Extract the (X, Y) coordinate from the center of the cell holding the provided text.  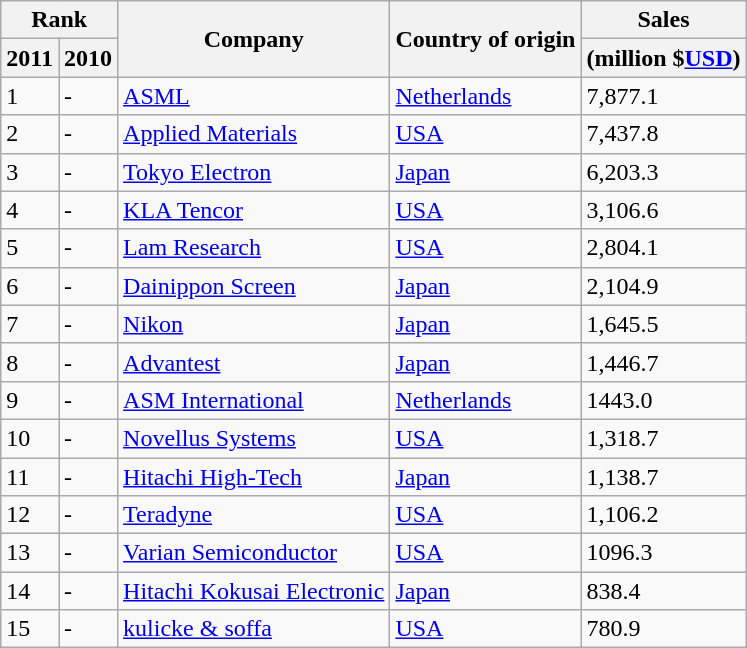
1,645.5 (664, 324)
1443.0 (664, 400)
Nikon (254, 324)
Teradyne (254, 515)
Lam Research (254, 248)
3,106.6 (664, 210)
2011 (30, 58)
838.4 (664, 591)
4 (30, 210)
2,104.9 (664, 286)
12 (30, 515)
2 (30, 134)
9 (30, 400)
3 (30, 172)
780.9 (664, 629)
8 (30, 362)
Novellus Systems (254, 438)
ASML (254, 96)
13 (30, 553)
15 (30, 629)
Applied Materials (254, 134)
Country of origin (486, 39)
1,138.7 (664, 477)
1,446.7 (664, 362)
Sales (664, 20)
Hitachi Kokusai Electronic (254, 591)
Company (254, 39)
7,877.1 (664, 96)
KLA Tencor (254, 210)
10 (30, 438)
6 (30, 286)
11 (30, 477)
Varian Semiconductor (254, 553)
7,437.8 (664, 134)
ASM International (254, 400)
14 (30, 591)
kulicke & soffa (254, 629)
1096.3 (664, 553)
6,203.3 (664, 172)
Hitachi High-Tech (254, 477)
Dainippon Screen (254, 286)
1,318.7 (664, 438)
1 (30, 96)
7 (30, 324)
2010 (88, 58)
5 (30, 248)
2,804.1 (664, 248)
(million $USD) (664, 58)
Tokyo Electron (254, 172)
Rank (60, 20)
1,106.2 (664, 515)
Advantest (254, 362)
